Find where the given text appears and provide that cell's center as (x, y) coordinate. 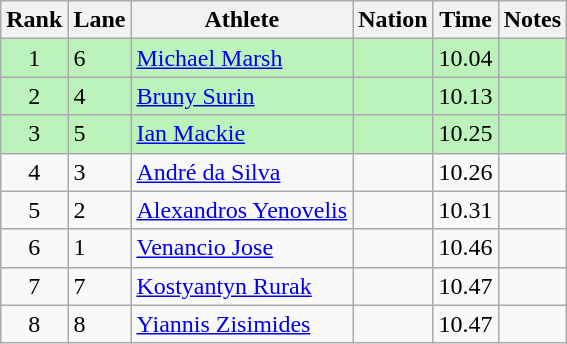
10.46 (466, 248)
10.04 (466, 58)
André da Silva (242, 172)
Notes (532, 20)
Alexandros Yenovelis (242, 210)
Bruny Surin (242, 96)
10.31 (466, 210)
10.25 (466, 134)
Athlete (242, 20)
Venancio Jose (242, 248)
Rank (34, 20)
Kostyantyn Rurak (242, 286)
10.26 (466, 172)
Michael Marsh (242, 58)
Nation (393, 20)
Yiannis Zisimides (242, 324)
Time (466, 20)
Ian Mackie (242, 134)
10.13 (466, 96)
Lane (100, 20)
